Capture the cell that displays the provided text and extract its [x, y] central coordinate. 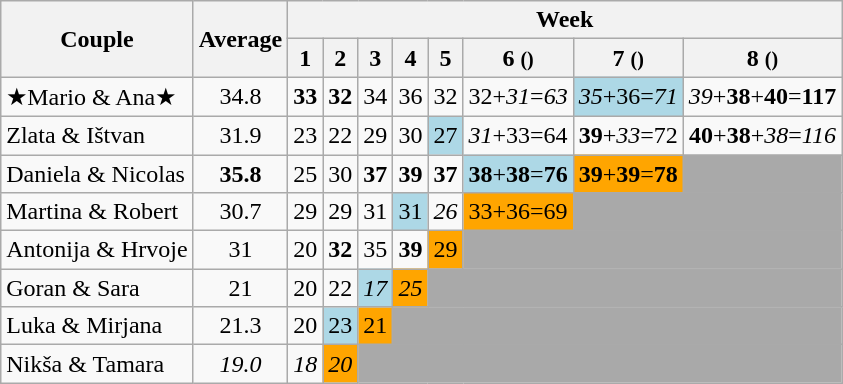
26 [446, 212]
Luka & Mirjana [97, 326]
7 () [628, 58]
4 [410, 58]
39+33=72 [628, 135]
5 [446, 58]
Daniela & Nicolas [97, 173]
Week [565, 20]
Couple [97, 39]
35+36=71 [628, 97]
21.3 [240, 326]
19.0 [240, 364]
6 () [518, 58]
34.8 [240, 97]
36 [410, 97]
Zlata & Ištvan [97, 135]
3 [376, 58]
★Mario & Ana★ [97, 97]
Martina & Robert [97, 212]
35 [376, 250]
31+33=64 [518, 135]
Nikša & Tamara [97, 364]
38+38=76 [518, 173]
Average [240, 39]
32+31=63 [518, 97]
8 () [762, 58]
31.9 [240, 135]
40+38+38=116 [762, 135]
33 [306, 97]
35.8 [240, 173]
2 [340, 58]
18 [306, 364]
Goran & Sara [97, 288]
34 [376, 97]
30.7 [240, 212]
39+39=78 [628, 173]
Antonija & Hrvoje [97, 250]
39+38+40=117 [762, 97]
1 [306, 58]
27 [446, 135]
17 [376, 288]
33+36=69 [518, 212]
